Locate the cell with the specified text and output its [X, Y] center coordinate. 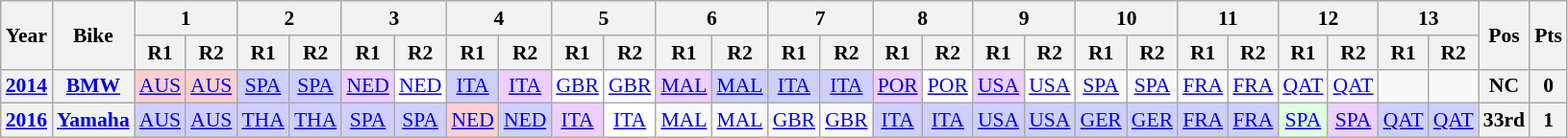
13 [1429, 18]
Year [27, 34]
Pos [1504, 34]
4 [498, 18]
8 [923, 18]
3 [394, 18]
NC [1504, 86]
12 [1328, 18]
Bike [93, 34]
2 [288, 18]
2014 [27, 86]
7 [821, 18]
11 [1228, 18]
Yamaha [93, 121]
33rd [1504, 121]
0 [1548, 86]
2016 [27, 121]
Pts [1548, 34]
9 [1025, 18]
BMW [93, 86]
6 [711, 18]
10 [1127, 18]
5 [604, 18]
